Provide the [x, y] coordinate of the cell's center where the given text is located.  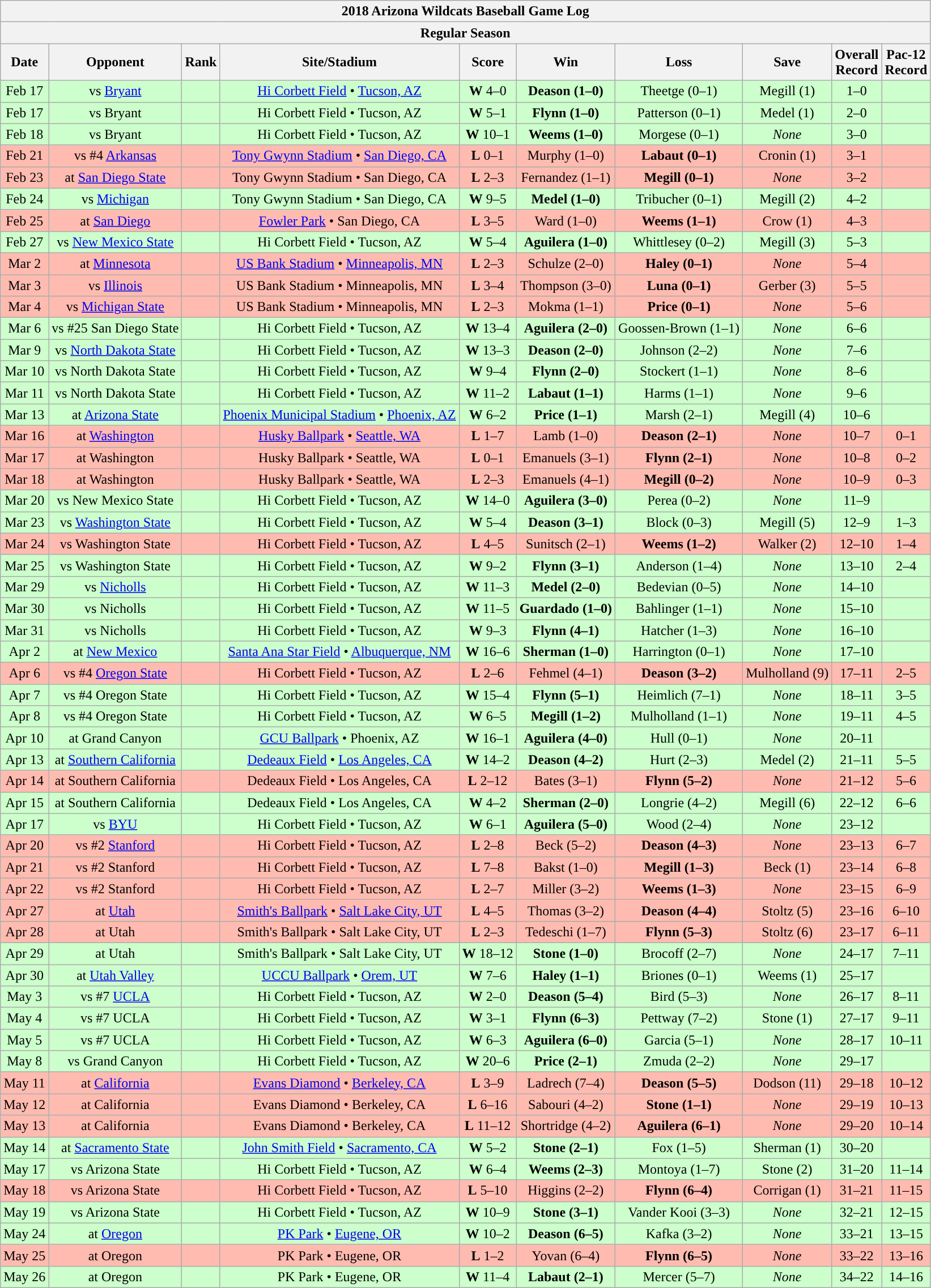
Mulholland (1–1) [679, 716]
Brocoff (2–7) [679, 953]
Megill (6) [788, 803]
14–10 [857, 587]
Mar 9 [25, 350]
Mar 31 [25, 630]
Medel (2) [788, 760]
Mar 30 [25, 608]
Price (1–1) [566, 415]
4–5 [906, 716]
23–16 [857, 910]
L 6–16 [487, 1104]
Crow (1) [788, 220]
May 24 [25, 1234]
19–11 [857, 716]
10–8 [857, 458]
Mar 18 [25, 479]
Labaut (2–1) [566, 1277]
Harrington (0–1) [679, 652]
at Grand Canyon [116, 738]
Megill (1–2) [566, 716]
10–13 [906, 1104]
Thomas (3–2) [566, 910]
May 19 [25, 1212]
W 16–6 [487, 652]
Vander Kooi (3–3) [679, 1212]
W 13–4 [487, 329]
Apr 15 [25, 803]
Shortridge (4–2) [566, 1126]
W 16–1 [487, 738]
Apr 6 [25, 673]
Ladrech (7–4) [566, 1083]
W 6–5 [487, 716]
Flynn (2–1) [679, 458]
Megill (0–2) [679, 479]
Fehmel (4–1) [566, 673]
Flynn (6–4) [679, 1191]
L 11–12 [487, 1126]
30–20 [857, 1148]
31–21 [857, 1191]
Stone (1–1) [679, 1104]
10–14 [906, 1126]
29–17 [857, 1061]
Emanuels (3–1) [566, 458]
W 10–2 [487, 1234]
34–22 [857, 1277]
John Smith Field • Sacramento, CA [339, 1148]
23–14 [857, 867]
W 5–1 [487, 113]
32–21 [857, 1212]
Miller (3–2) [566, 889]
Megill (2) [788, 199]
Price (2–1) [566, 1061]
21–11 [857, 760]
33–21 [857, 1234]
Apr 22 [25, 889]
Feb 25 [25, 220]
6–8 [906, 867]
Sherman (1) [788, 1148]
Flynn (5–3) [679, 932]
Aguilera (6–1) [679, 1126]
15–10 [857, 608]
L 2–6 [487, 673]
Mar 4 [25, 307]
at Minnesota [116, 263]
Stockert (1–1) [679, 372]
2–5 [906, 673]
W 6–2 [487, 415]
Apr 10 [25, 738]
Medel (2–0) [566, 587]
Date [25, 62]
Megill (3) [788, 242]
Aguilera (2–0) [566, 329]
Stone (3–1) [566, 1212]
Tribucher (0–1) [679, 199]
Bakst (1–0) [566, 867]
Mar 16 [25, 436]
W 6–3 [487, 1040]
6–9 [906, 889]
Fowler Park • San Diego, CA [339, 220]
Mar 23 [25, 522]
Harms (1–1) [679, 393]
Flynn (4–1) [566, 630]
23–12 [857, 824]
6–10 [906, 910]
at Sacramento State [116, 1148]
W 4–2 [487, 803]
Patterson (0–1) [679, 113]
10–11 [906, 1040]
8–6 [857, 372]
Perea (0–2) [679, 501]
Ward (1–0) [566, 220]
25–17 [857, 975]
W 5–2 [487, 1148]
Mar 2 [25, 263]
Haley (1–1) [566, 975]
Flynn (1–0) [566, 113]
Apr 27 [25, 910]
Apr 29 [25, 953]
Loss [679, 62]
Fox (1–5) [679, 1148]
L 7–8 [487, 867]
OverallRecord [857, 62]
Beck (5–2) [566, 846]
11–14 [906, 1169]
May 26 [25, 1277]
4–2 [857, 199]
29–20 [857, 1126]
Apr 30 [25, 975]
12–15 [906, 1212]
W 6–1 [487, 824]
Apr 21 [25, 867]
Mulholland (9) [788, 673]
16–10 [857, 630]
Bedevian (0–5) [679, 587]
Flynn (2–0) [566, 372]
Mar 11 [25, 393]
Flynn (3–1) [566, 565]
29–19 [857, 1104]
W 9–4 [487, 372]
Kafka (3–2) [679, 1234]
L 2–12 [487, 781]
vs Illinois [116, 285]
Aguilera (4–0) [566, 738]
Sabouri (4–2) [566, 1104]
Bahlinger (1–1) [679, 608]
Cronin (1) [788, 156]
Deason (4–3) [679, 846]
2–0 [857, 113]
31–20 [857, 1169]
Marsh (2–1) [679, 415]
Emanuels (4–1) [566, 479]
Goossen-Brown (1–1) [679, 329]
May 25 [25, 1255]
Labaut (1–1) [566, 393]
Flynn (6–5) [679, 1255]
Stone (1–0) [566, 953]
Sherman (1–0) [566, 652]
Feb 23 [25, 177]
Site/Stadium [339, 62]
Dodson (11) [788, 1083]
22–12 [857, 803]
Stoltz (5) [788, 910]
L 2–8 [487, 846]
vs #4 Arkansas [116, 156]
23–17 [857, 932]
L 5–10 [487, 1191]
Apr 20 [25, 846]
Johnson (2–2) [679, 350]
Medel (1–0) [566, 199]
12–10 [857, 544]
Anderson (1–4) [679, 565]
May 5 [25, 1040]
Guardado (1–0) [566, 608]
Schulze (2–0) [566, 263]
27–17 [857, 1018]
May 4 [25, 1018]
W 20–6 [487, 1061]
Save [788, 62]
W 9–2 [487, 565]
Apr 14 [25, 781]
at San Diego [116, 220]
3–1 [857, 156]
Mar 17 [25, 458]
W 11–2 [487, 393]
W 14–0 [487, 501]
Pettway (7–2) [679, 1018]
23–13 [857, 846]
Stone (1) [788, 1018]
vs Michigan [116, 199]
6–7 [906, 846]
Megill (1) [788, 91]
May 13 [25, 1126]
Stoltz (6) [788, 932]
Megill (5) [788, 522]
7–11 [906, 953]
L 3–5 [487, 220]
1–0 [857, 91]
W 11–4 [487, 1277]
20–11 [857, 738]
vs Grand Canyon [116, 1061]
3–2 [857, 177]
Flynn (5–2) [679, 781]
Weems (1–3) [679, 889]
Yovan (6–4) [566, 1255]
10–9 [857, 479]
Aguilera (5–0) [566, 824]
W 9–5 [487, 199]
7–6 [857, 350]
Zmuda (2–2) [679, 1061]
10–6 [857, 415]
21–12 [857, 781]
2–4 [906, 565]
W 4–0 [487, 91]
W 10–1 [487, 134]
Flynn (5–1) [566, 695]
L 1–2 [487, 1255]
28–17 [857, 1040]
13–15 [906, 1234]
24–17 [857, 953]
18–11 [857, 695]
Score [487, 62]
Corrigan (1) [788, 1191]
Bates (3–1) [566, 781]
Apr 8 [25, 716]
Sherman (2–0) [566, 803]
Regular Season [466, 33]
Longrie (4–2) [679, 803]
Beck (1) [788, 867]
L 1–7 [487, 436]
17–11 [857, 673]
0–1 [906, 436]
W 11–5 [487, 608]
Montoya (1–7) [679, 1169]
8–11 [906, 997]
Feb 21 [25, 156]
Feb 18 [25, 134]
1–3 [906, 522]
0–2 [906, 458]
13–10 [857, 565]
May 17 [25, 1169]
at San Diego State [116, 177]
Weems (2–3) [566, 1169]
Apr 17 [25, 824]
Walker (2) [788, 544]
Santa Ana Star Field • Albuquerque, NM [339, 652]
Sunitsch (2–1) [566, 544]
Mar 3 [25, 285]
Deason (5–5) [679, 1083]
Mar 29 [25, 587]
L 3–9 [487, 1083]
Mar 13 [25, 415]
Lamb (1–0) [566, 436]
W 18–12 [487, 953]
W 13–3 [487, 350]
Megill (4) [788, 415]
Haley (0–1) [679, 263]
6–11 [906, 932]
May 3 [25, 997]
Bird (5–3) [679, 997]
Briones (0–1) [679, 975]
vs #25 San Diego State [116, 329]
Apr 28 [25, 932]
W 9–3 [487, 630]
4–3 [857, 220]
Morgese (0–1) [679, 134]
3–5 [906, 695]
Deason (3–1) [566, 522]
0–3 [906, 479]
11–15 [906, 1191]
26–17 [857, 997]
Deason (4–4) [679, 910]
5–4 [857, 263]
May 14 [25, 1148]
Fernandez (1–1) [566, 177]
1–4 [906, 544]
Hull (0–1) [679, 738]
W 10–9 [487, 1212]
Deason (4–2) [566, 760]
Theetge (0–1) [679, 91]
Weems (1–1) [679, 220]
12–9 [857, 522]
29–18 [857, 1083]
W 11–3 [487, 587]
at Arizona State [116, 415]
Murphy (1–0) [566, 156]
Block (0–3) [679, 522]
Medel (1) [788, 113]
Aguilera (1–0) [566, 242]
W 2–0 [487, 997]
17–10 [857, 652]
Apr 7 [25, 695]
May 18 [25, 1191]
Apr 13 [25, 760]
Mar 10 [25, 372]
Aguilera (6–0) [566, 1040]
14–16 [906, 1277]
Rank [201, 62]
5–3 [857, 242]
Hurt (2–3) [679, 760]
Win [566, 62]
9–6 [857, 393]
Thompson (3–0) [566, 285]
Opponent [116, 62]
Gerber (3) [788, 285]
Higgins (2–2) [566, 1191]
at Utah Valley [116, 975]
L 2–7 [487, 889]
Hatcher (1–3) [679, 630]
May 12 [25, 1104]
2018 Arizona Wildcats Baseball Game Log [466, 11]
W 7–6 [487, 975]
Mar 6 [25, 329]
Mokma (1–1) [566, 307]
Stone (2) [788, 1169]
Tedeschi (1–7) [566, 932]
W 15–4 [487, 695]
Mar 24 [25, 544]
Pac-12Record [906, 62]
W 3–1 [487, 1018]
Megill (1–3) [679, 867]
Weems (1) [788, 975]
10–7 [857, 436]
Heimlich (7–1) [679, 695]
L 3–4 [487, 285]
May 8 [25, 1061]
33–22 [857, 1255]
vs BYU [116, 824]
Weems (1–2) [679, 544]
Whittlesey (0–2) [679, 242]
11–9 [857, 501]
vs Michigan State [116, 307]
W 14–2 [487, 760]
Phoenix Municipal Stadium • Phoenix, AZ [339, 415]
9–11 [906, 1018]
13–16 [906, 1255]
Garcia (5–1) [679, 1040]
Deason (5–4) [566, 997]
Wood (2–4) [679, 824]
at New Mexico [116, 652]
Weems (1–0) [566, 134]
Stone (2–1) [566, 1148]
Feb 27 [25, 242]
Megill (0–1) [679, 177]
23–15 [857, 889]
Deason (3–2) [679, 673]
Feb 24 [25, 199]
W 6–4 [487, 1169]
UCCU Ballpark • Orem, UT [339, 975]
Mar 20 [25, 501]
Mercer (5–7) [679, 1277]
10–12 [906, 1083]
Deason (2–1) [679, 436]
Labaut (0–1) [679, 156]
May 11 [25, 1083]
GCU Ballpark • Phoenix, AZ [339, 738]
Flynn (6–3) [566, 1018]
Deason (1–0) [566, 91]
Price (0–1) [679, 307]
Mar 25 [25, 565]
Deason (6–5) [566, 1234]
Luna (0–1) [679, 285]
Deason (2–0) [566, 350]
3–0 [857, 134]
Apr 2 [25, 652]
Aguilera (3–0) [566, 501]
